Output the (X, Y) coordinate of the center of the cell containing the given text.  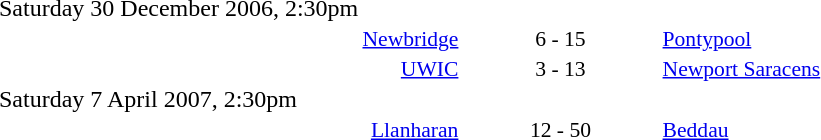
3 - 13 (560, 68)
6 - 15 (560, 38)
